Pinpoint the cell where the given text exists, returning its (x, y) midpoint coordinate. 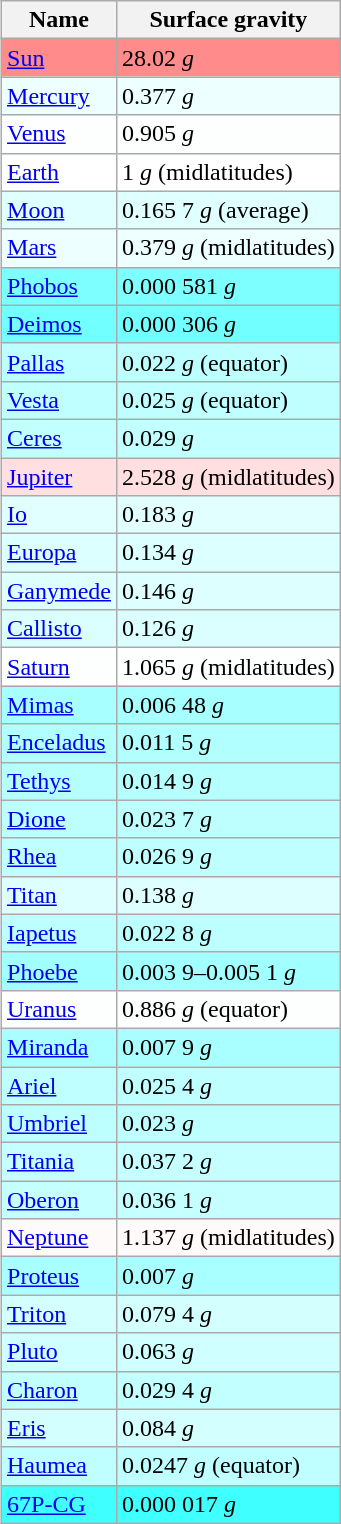
Dione (60, 819)
Phoebe (60, 971)
Iapetus (60, 933)
Phobos (60, 286)
0.023 g (229, 1124)
Titania (60, 1162)
Name (60, 20)
Earth (60, 172)
0.003 9–0.005 1 g (229, 971)
0.014 9 g (229, 781)
0.134 g (229, 553)
Haumea (60, 1466)
0.029 4 g (229, 1390)
0.037 2 g (229, 1162)
0.063 g (229, 1352)
Pluto (60, 1352)
Sun (60, 58)
Uranus (60, 1009)
Callisto (60, 629)
28.02 g (229, 58)
Io (60, 515)
Ceres (60, 438)
Mimas (60, 705)
Deimos (60, 324)
Proteus (60, 1276)
Rhea (60, 857)
0.165 7 g (average) (229, 210)
Eris (60, 1428)
Umbriel (60, 1124)
0.025 g (equator) (229, 400)
0.138 g (229, 895)
Mercury (60, 96)
0.084 g (229, 1428)
Ganymede (60, 591)
Charon (60, 1390)
1 g (midlatitudes) (229, 172)
Ariel (60, 1085)
0.000 581 g (229, 286)
Jupiter (60, 477)
Oberon (60, 1200)
Europa (60, 553)
0.011 5 g (229, 743)
1.065 g (midlatitudes) (229, 667)
0.007 9 g (229, 1047)
0.126 g (229, 629)
0.022 8 g (229, 933)
1.137 g (midlatitudes) (229, 1238)
0.000 306 g (229, 324)
Triton (60, 1314)
Neptune (60, 1238)
0.036 1 g (229, 1200)
0.025 4 g (229, 1085)
67P-CG (60, 1504)
0.023 7 g (229, 819)
Enceladus (60, 743)
Miranda (60, 1047)
0.006 48 g (229, 705)
Vesta (60, 400)
Venus (60, 134)
Pallas (60, 362)
0.905 g (229, 134)
0.379 g (midlatitudes) (229, 248)
0.007 g (229, 1276)
0.029 g (229, 438)
0.886 g (equator) (229, 1009)
0.022 g (equator) (229, 362)
Tethys (60, 781)
0.146 g (229, 591)
Surface gravity (229, 20)
0.0247 g (equator) (229, 1466)
Mars (60, 248)
Saturn (60, 667)
0.377 g (229, 96)
0.000 017 g (229, 1504)
0.079 4 g (229, 1314)
Moon (60, 210)
Titan (60, 895)
0.026 9 g (229, 857)
0.183 g (229, 515)
2.528 g (midlatitudes) (229, 477)
